Return the (x, y) coordinate for the center point of the cell that contains the specified text.  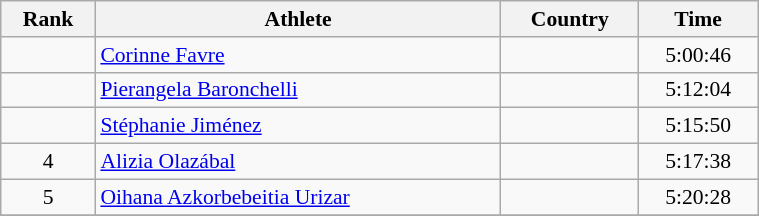
Corinne Favre (298, 55)
Time (698, 19)
Athlete (298, 19)
Alizia Olazábal (298, 162)
5:20:28 (698, 197)
Stéphanie Jiménez (298, 126)
Pierangela Baronchelli (298, 90)
5:00:46 (698, 55)
Oihana Azkorbebeitia Urizar (298, 197)
5 (48, 197)
5:17:38 (698, 162)
5:12:04 (698, 90)
Rank (48, 19)
4 (48, 162)
5:15:50 (698, 126)
Country (570, 19)
